Capture the cell that displays the provided text and extract its [X, Y] central coordinate. 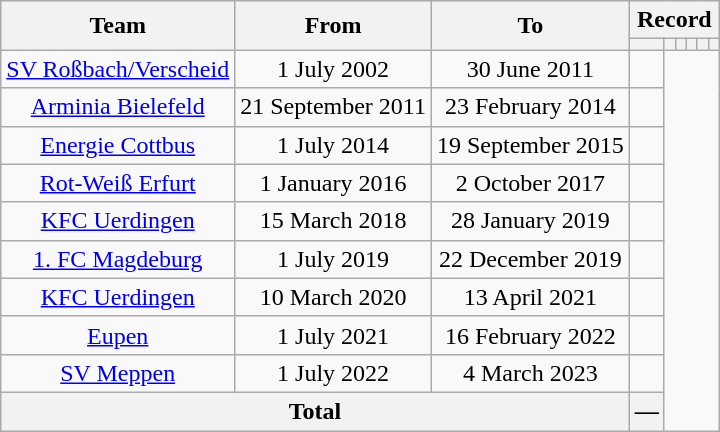
Rot-Weiß Erfurt [118, 183]
Eupen [118, 335]
1 July 2021 [334, 335]
1. FC Magdeburg [118, 259]
21 September 2011 [334, 107]
Arminia Bielefeld [118, 107]
15 March 2018 [334, 221]
23 February 2014 [530, 107]
10 March 2020 [334, 297]
30 June 2011 [530, 69]
Energie Cottbus [118, 145]
SV Meppen [118, 373]
1 July 2019 [334, 259]
To [530, 26]
1 July 2002 [334, 69]
SV Roßbach/Verscheid [118, 69]
4 March 2023 [530, 373]
22 December 2019 [530, 259]
28 January 2019 [530, 221]
1 July 2014 [334, 145]
19 September 2015 [530, 145]
— [646, 411]
13 April 2021 [530, 297]
From [334, 26]
2 October 2017 [530, 183]
Total [315, 411]
1 January 2016 [334, 183]
Team [118, 26]
Record [674, 20]
16 February 2022 [530, 335]
1 July 2022 [334, 373]
